Output the (X, Y) coordinate of the center of the cell containing the given text.  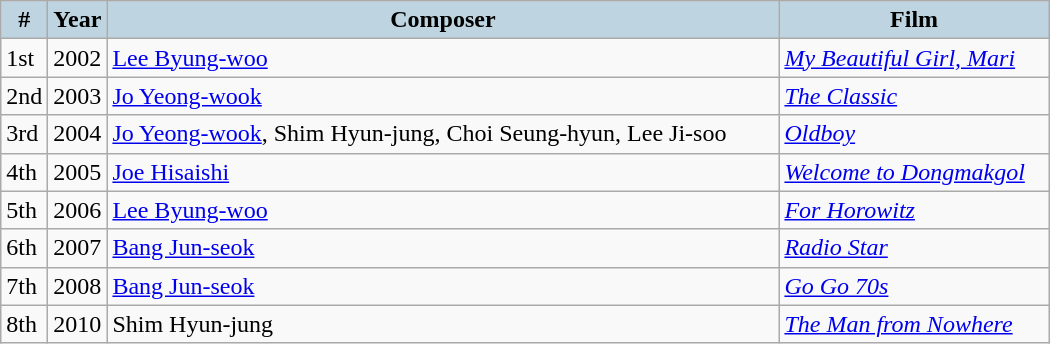
2010 (78, 324)
For Horowitz (914, 210)
The Man from Nowhere (914, 324)
Composer (443, 20)
My Beautiful Girl, Mari (914, 58)
Welcome to Dongmakgol (914, 172)
7th (24, 286)
1st (24, 58)
# (24, 20)
Radio Star (914, 248)
2005 (78, 172)
Joe Hisaishi (443, 172)
Shim Hyun-jung (443, 324)
Year (78, 20)
2nd (24, 96)
5th (24, 210)
2007 (78, 248)
2002 (78, 58)
4th (24, 172)
Go Go 70s (914, 286)
Film (914, 20)
6th (24, 248)
Oldboy (914, 134)
2003 (78, 96)
Jo Yeong-wook (443, 96)
The Classic (914, 96)
2004 (78, 134)
2006 (78, 210)
3rd (24, 134)
8th (24, 324)
2008 (78, 286)
Jo Yeong-wook, Shim Hyun-jung, Choi Seung-hyun, Lee Ji-soo (443, 134)
